Find where the given text appears and provide that cell's center as [x, y] coordinate. 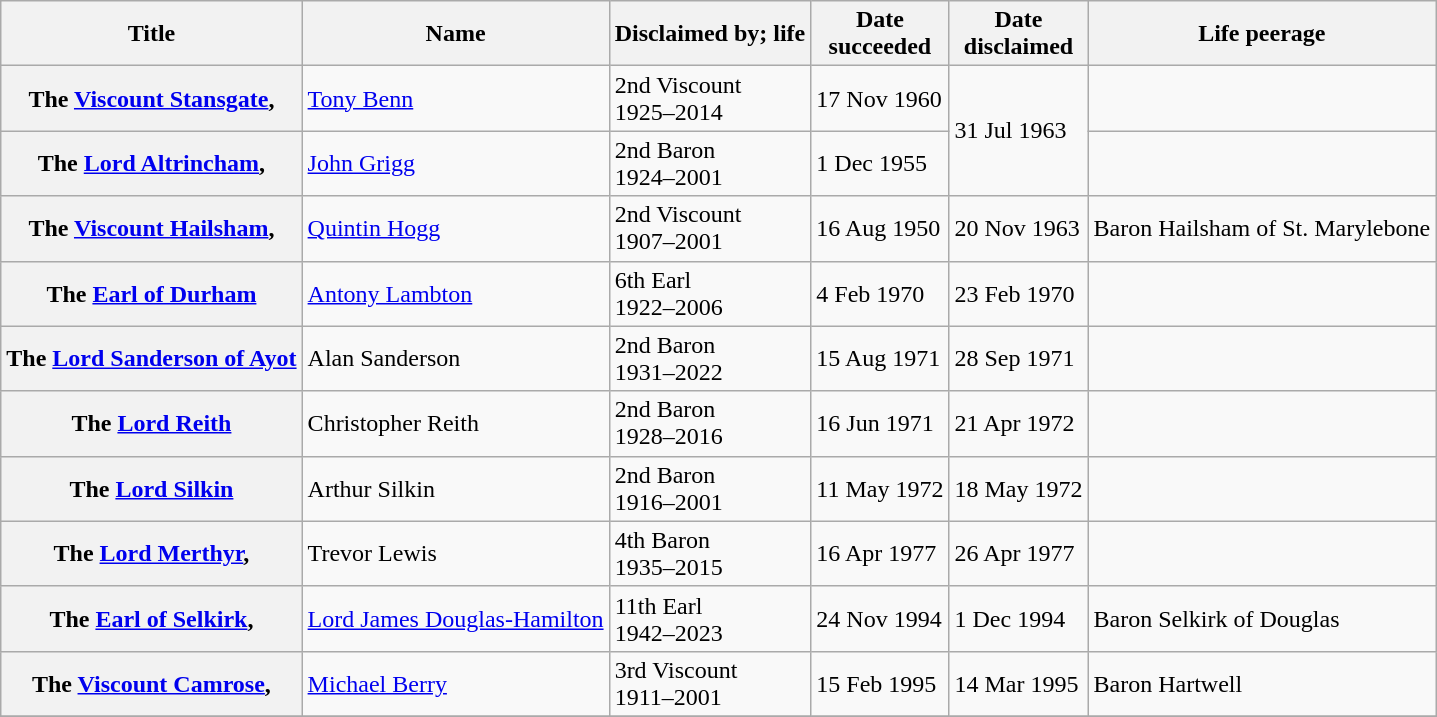
The Lord Sanderson of Ayot [152, 358]
Baron Selkirk of Douglas [1262, 618]
John Grigg [456, 164]
The Earl of Durham [152, 294]
Name [456, 34]
Christopher Reith [456, 424]
15 Feb 1995 [880, 684]
20 Nov 1963 [1018, 228]
2nd Baron1916–2001 [710, 488]
21 Apr 1972 [1018, 424]
Datesucceeded [880, 34]
16 Apr 1977 [880, 554]
The Viscount Hailsham, [152, 228]
15 Aug 1971 [880, 358]
Baron Hailsham of St. Marylebone [1262, 228]
The Viscount Stansgate, [152, 98]
Baron Hartwell [1262, 684]
1 Dec 1994 [1018, 618]
2nd Viscount1925–2014 [710, 98]
1 Dec 1955 [880, 164]
16 Jun 1971 [880, 424]
14 Mar 1995 [1018, 684]
17 Nov 1960 [880, 98]
The Lord Altrincham, [152, 164]
16 Aug 1950 [880, 228]
31 Jul 1963 [1018, 131]
2nd Baron1931–2022 [710, 358]
2nd Baron1924–2001 [710, 164]
Datedisclaimed [1018, 34]
28 Sep 1971 [1018, 358]
Lord James Douglas-Hamilton [456, 618]
Title [152, 34]
Michael Berry [456, 684]
The Lord Merthyr, [152, 554]
Disclaimed by; life [710, 34]
11 May 1972 [880, 488]
23 Feb 1970 [1018, 294]
The Lord Reith [152, 424]
24 Nov 1994 [880, 618]
Quintin Hogg [456, 228]
The Lord Silkin [152, 488]
Tony Benn [456, 98]
6th Earl1922–2006 [710, 294]
Antony Lambton [456, 294]
3rd Viscount1911–2001 [710, 684]
Life peerage [1262, 34]
2nd Baron1928–2016 [710, 424]
Alan Sanderson [456, 358]
26 Apr 1977 [1018, 554]
18 May 1972 [1018, 488]
4th Baron1935–2015 [710, 554]
The Viscount Camrose, [152, 684]
Arthur Silkin [456, 488]
The Earl of Selkirk, [152, 618]
11th Earl1942–2023 [710, 618]
2nd Viscount1907–2001 [710, 228]
4 Feb 1970 [880, 294]
Trevor Lewis [456, 554]
